Return (X, Y) of the center of cell containing provided text 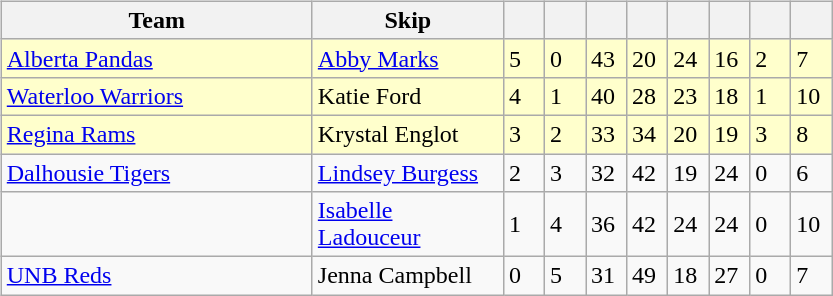
33 (606, 134)
Lindsey Burgess (408, 173)
Katie Ford (408, 96)
27 (730, 276)
49 (648, 276)
16 (730, 58)
Jenna Campbell (408, 276)
34 (648, 134)
Dalhousie Tigers (156, 173)
Team (156, 20)
40 (606, 96)
43 (606, 58)
UNB Reds (156, 276)
36 (606, 224)
31 (606, 276)
28 (648, 96)
6 (812, 173)
Isabelle Ladouceur (408, 224)
23 (688, 96)
Waterloo Warriors (156, 96)
8 (812, 134)
Alberta Pandas (156, 58)
Regina Rams (156, 134)
32 (606, 173)
Krystal Englot (408, 134)
Abby Marks (408, 58)
Skip (408, 20)
